Locate the cell with the specified text and output its [x, y] center coordinate. 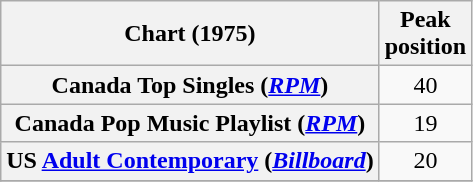
US Adult Contemporary (Billboard) [190, 161]
19 [425, 123]
40 [425, 85]
Chart (1975) [190, 34]
20 [425, 161]
Canada Pop Music Playlist (RPM) [190, 123]
Canada Top Singles (RPM) [190, 85]
Peakposition [425, 34]
